From the cell containing the given text, extract its center point as (x, y) coordinate. 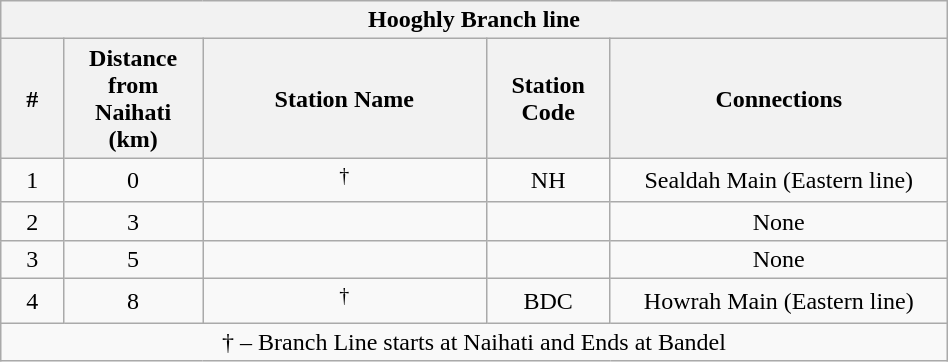
Sealdah Main (Eastern line) (778, 180)
0 (134, 180)
Hooghly Branch line (474, 20)
Howrah Main (Eastern line) (778, 302)
BDC (548, 302)
4 (32, 302)
# (32, 98)
2 (32, 221)
† – Branch Line starts at Naihati and Ends at Bandel (474, 342)
Connections (778, 98)
8 (134, 302)
5 (134, 259)
Station Code (548, 98)
1 (32, 180)
Distance from Naihati (km) (134, 98)
NH (548, 180)
Station Name (344, 98)
